For the text-containing cell, return its midpoint in [x, y] coordinate format. 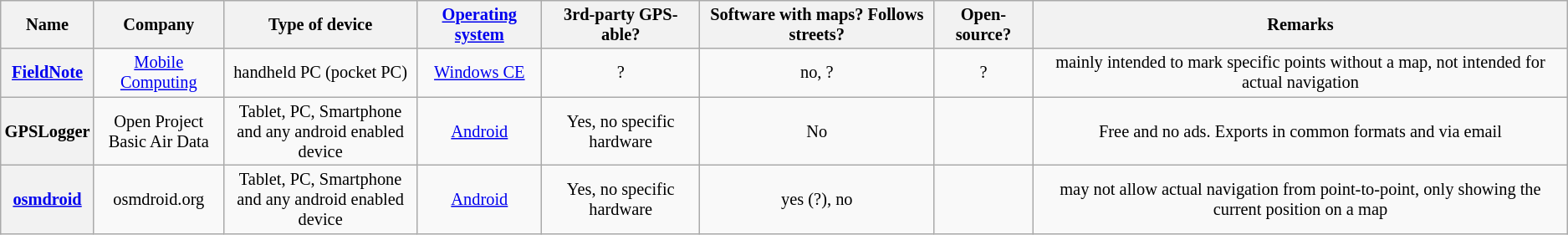
may not allow actual navigation from point-to-point, only showing the current position on a map [1300, 199]
Company [159, 24]
GPSLogger [48, 131]
FieldNote [48, 73]
Software with maps? Follows streets? [817, 24]
Remarks [1300, 24]
handheld PC (pocket PC) [320, 73]
Free and no ads. Exports in common formats and via email [1300, 131]
Mobile Computing [159, 73]
yes (?), no [817, 199]
Name [48, 24]
No [817, 131]
Open ProjectBasic Air Data [159, 131]
Type of device [320, 24]
no, ? [817, 73]
Operating system [480, 24]
Open-source? [983, 24]
Windows CE [480, 73]
mainly intended to mark specific points without a map, not intended for actual navigation [1300, 73]
3rd-party GPS-able? [621, 24]
osmdroid [48, 199]
osmdroid.org [159, 199]
